Detect which cell encompasses the target text, then output its (x, y) center coordinate. 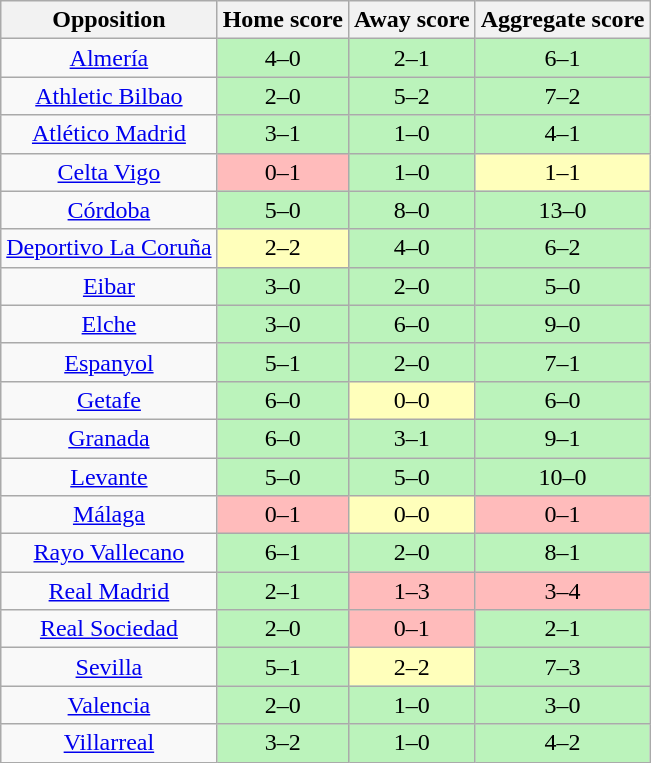
Valencia (109, 705)
7–1 (562, 362)
Córdoba (109, 210)
13–0 (562, 210)
Aggregate score (562, 20)
3–4 (562, 591)
Deportivo La Coruña (109, 248)
Sevilla (109, 667)
1–3 (412, 591)
Granada (109, 438)
Málaga (109, 515)
8–0 (412, 210)
Eibar (109, 286)
Rayo Vallecano (109, 553)
Villarreal (109, 743)
9–0 (562, 324)
10–0 (562, 477)
Espanyol (109, 362)
Levante (109, 477)
7–3 (562, 667)
9–1 (562, 438)
Opposition (109, 20)
1–1 (562, 172)
8–1 (562, 553)
3–2 (282, 743)
Almería (109, 58)
Athletic Bilbao (109, 96)
4–1 (562, 134)
4–2 (562, 743)
Celta Vigo (109, 172)
Atlético Madrid (109, 134)
Getafe (109, 400)
Real Sociedad (109, 629)
Away score (412, 20)
Real Madrid (109, 591)
Home score (282, 20)
6–2 (562, 248)
7–2 (562, 96)
5–2 (412, 96)
Elche (109, 324)
